For the text-containing cell, return its midpoint in (x, y) coordinate format. 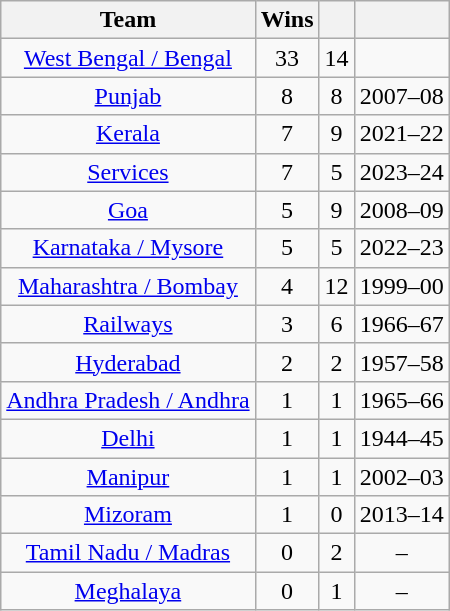
1965–66 (402, 400)
West Bengal / Bengal (128, 58)
1957–58 (402, 362)
2002–03 (402, 477)
2007–08 (402, 96)
4 (287, 286)
2021–22 (402, 134)
Team (128, 20)
3 (287, 324)
Meghalaya (128, 591)
Mizoram (128, 515)
2023–24 (402, 172)
Maharashtra / Bombay (128, 286)
Punjab (128, 96)
2022–23 (402, 248)
12 (336, 286)
14 (336, 58)
Tamil Nadu / Madras (128, 553)
Kerala (128, 134)
1966–67 (402, 324)
Services (128, 172)
1944–45 (402, 438)
2013–14 (402, 515)
6 (336, 324)
1999–00 (402, 286)
Delhi (128, 438)
Goa (128, 210)
Andhra Pradesh / Andhra (128, 400)
Karnataka / Mysore (128, 248)
Manipur (128, 477)
33 (287, 58)
Wins (287, 20)
2008–09 (402, 210)
Railways (128, 324)
Hyderabad (128, 362)
